Detect which cell encompasses the target text, then output its (X, Y) center coordinate. 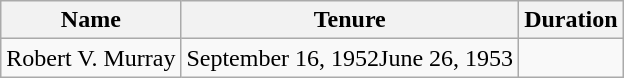
Tenure (350, 20)
Duration (571, 20)
Name (91, 20)
Robert V. Murray (91, 58)
September 16, 1952June 26, 1953 (350, 58)
